Find where the given text appears and provide that cell's center as (X, Y) coordinate. 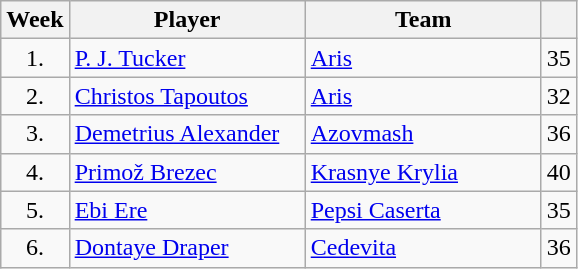
Pepsi Caserta (423, 210)
32 (558, 96)
1. (35, 58)
Player (187, 20)
P. J. Tucker (187, 58)
Ebi Ere (187, 210)
40 (558, 172)
Week (35, 20)
Demetrius Alexander (187, 134)
3. (35, 134)
Krasnye Krylia (423, 172)
Christos Tapoutos (187, 96)
4. (35, 172)
5. (35, 210)
Primož Brezec (187, 172)
Azovmash (423, 134)
6. (35, 248)
Dontaye Draper (187, 248)
2. (35, 96)
Cedevita (423, 248)
Team (423, 20)
